Provide the [X, Y] coordinate of the cell's center where the given text is located.  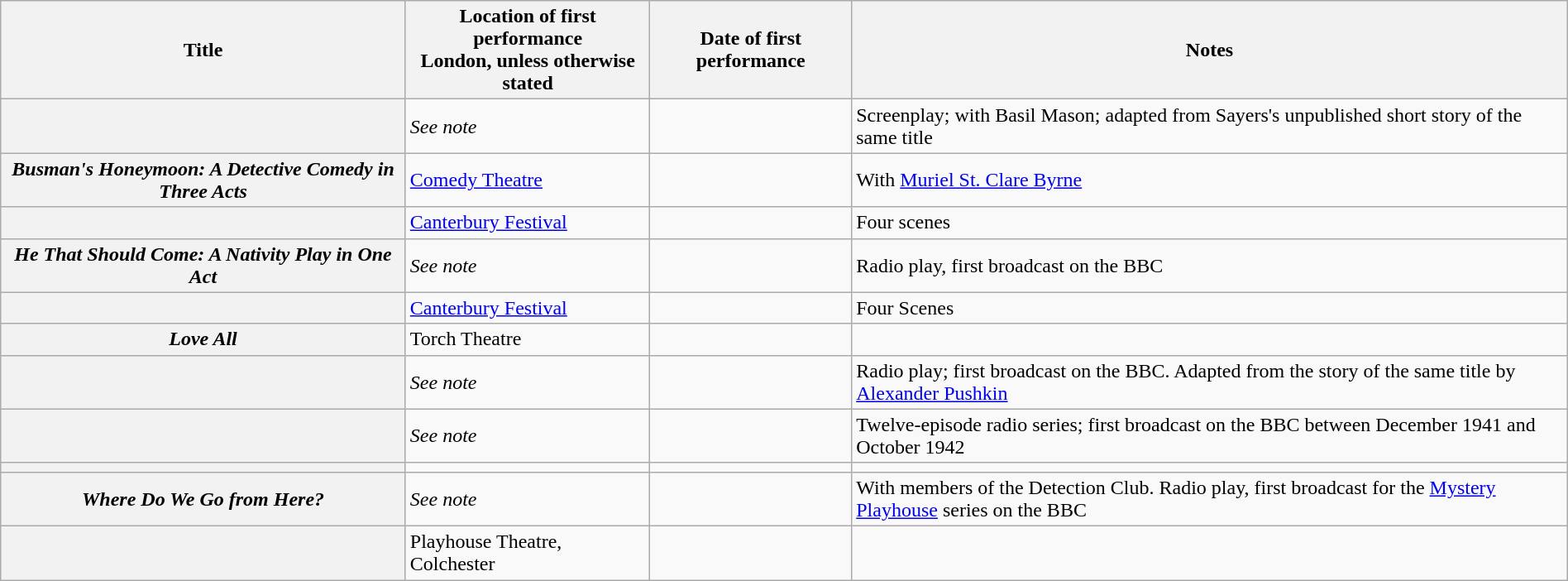
Twelve-episode radio series; first broadcast on the BBC between December 1941 and October 1942 [1210, 435]
Screenplay; with Basil Mason; adapted from Sayers's unpublished short story of the same title [1210, 126]
Busman's Honeymoon: A Detective Comedy in Three Acts [203, 180]
Love All [203, 339]
With Muriel St. Clare Byrne [1210, 180]
Playhouse Theatre, Colchester [528, 553]
Date of first performance [751, 50]
Radio play, first broadcast on the BBC [1210, 265]
Location of first performanceLondon, unless otherwise stated [528, 50]
Four scenes [1210, 223]
Comedy Theatre [528, 180]
Torch Theatre [528, 339]
Radio play; first broadcast on the BBC. Adapted from the story of the same title by Alexander Pushkin [1210, 382]
Notes [1210, 50]
He That Should Come: A Nativity Play in One Act [203, 265]
Title [203, 50]
Four Scenes [1210, 308]
With members of the Detection Club. Radio play, first broadcast for the Mystery Playhouse series on the BBC [1210, 498]
Where Do We Go from Here? [203, 498]
